Provide the (X, Y) coordinate of the cell's center where the given text is located.  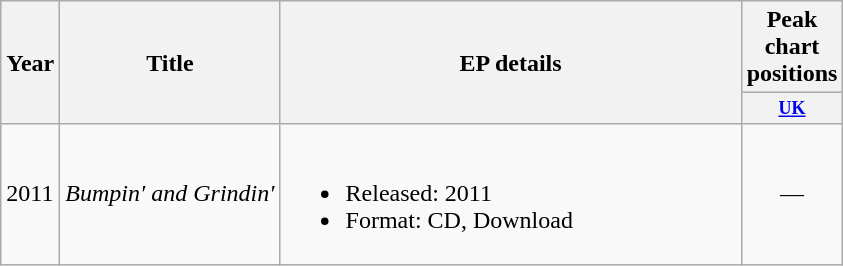
EP details (510, 62)
Peak chart positions (792, 47)
2011 (30, 194)
Released: 2011Format: CD, Download (510, 194)
UK (792, 108)
Title (170, 62)
Bumpin′ and Grindin′ (170, 194)
Year (30, 62)
— (792, 194)
